From the cell containing the given text, extract its center point as (x, y) coordinate. 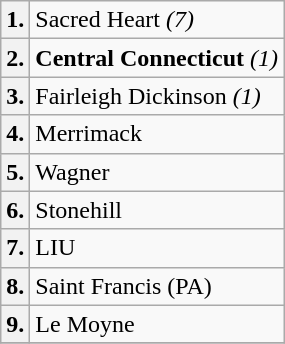
5. (16, 172)
Stonehill (157, 210)
9. (16, 324)
8. (16, 286)
Merrimack (157, 134)
Fairleigh Dickinson (1) (157, 96)
Central Connecticut (1) (157, 58)
Wagner (157, 172)
Sacred Heart (7) (157, 20)
3. (16, 96)
1. (16, 20)
Saint Francis (PA) (157, 286)
2. (16, 58)
7. (16, 248)
6. (16, 210)
4. (16, 134)
Le Moyne (157, 324)
LIU (157, 248)
